Find where the given text appears and provide that cell's center as (x, y) coordinate. 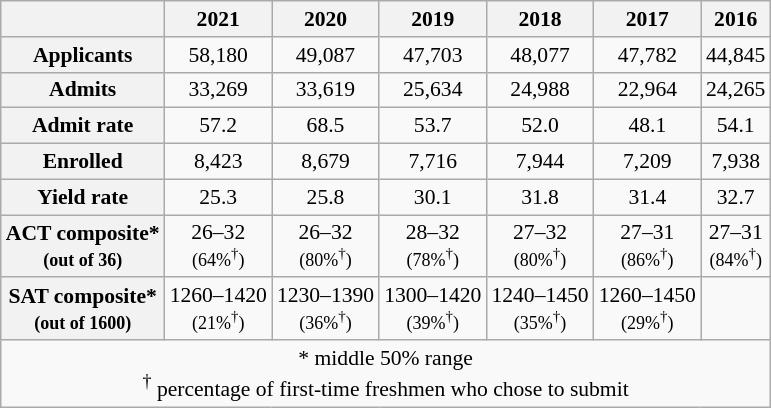
1230–1390(36%†) (326, 308)
1260–1420(21%†) (218, 308)
49,087 (326, 54)
2019 (432, 19)
* middle 50% range † percentage of first-time freshmen who chose to submit (386, 374)
7,209 (648, 161)
68.5 (326, 126)
26–32(64%†) (218, 246)
31.8 (540, 197)
57.2 (218, 126)
Yield rate (83, 197)
54.1 (736, 126)
28–32(78%†) (432, 246)
48,077 (540, 54)
33,619 (326, 90)
Admits (83, 90)
32.7 (736, 197)
30.1 (432, 197)
31.4 (648, 197)
25.8 (326, 197)
27–31(84%†) (736, 246)
47,782 (648, 54)
8,679 (326, 161)
27–31(86%†) (648, 246)
26–32(80%†) (326, 246)
7,938 (736, 161)
2021 (218, 19)
2018 (540, 19)
48.1 (648, 126)
33,269 (218, 90)
1300–1420(39%†) (432, 308)
24,988 (540, 90)
24,265 (736, 90)
2016 (736, 19)
44,845 (736, 54)
2017 (648, 19)
2020 (326, 19)
7,716 (432, 161)
Admit rate (83, 126)
25.3 (218, 197)
22,964 (648, 90)
1240–1450(35%†) (540, 308)
7,944 (540, 161)
SAT composite*(out of 1600) (83, 308)
47,703 (432, 54)
ACT composite*(out of 36) (83, 246)
8,423 (218, 161)
27–32(80%†) (540, 246)
53.7 (432, 126)
52.0 (540, 126)
1260–1450(29%†) (648, 308)
Enrolled (83, 161)
58,180 (218, 54)
Applicants (83, 54)
25,634 (432, 90)
